Return (x, y) of the center of cell containing provided text 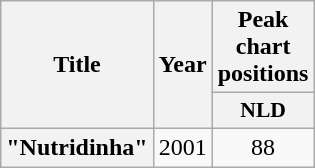
Title (77, 65)
"Nutridinha" (77, 147)
NLD (263, 111)
Peak chart positions (263, 47)
Year (182, 65)
2001 (182, 147)
88 (263, 147)
